Output the [x, y] coordinate of the center of the cell containing the given text.  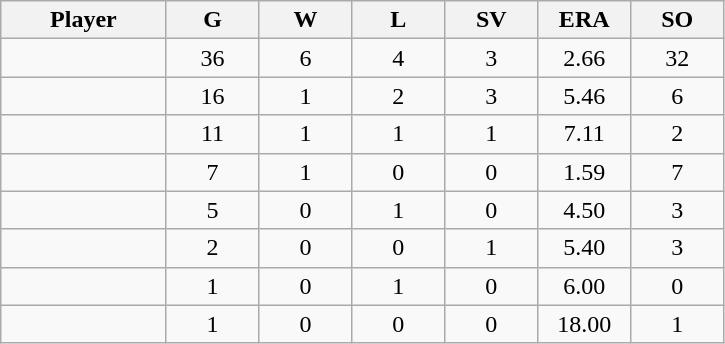
36 [212, 58]
1.59 [584, 172]
16 [212, 96]
7.11 [584, 134]
SV [492, 20]
ERA [584, 20]
Player [84, 20]
G [212, 20]
32 [678, 58]
5.46 [584, 96]
11 [212, 134]
4.50 [584, 210]
W [306, 20]
18.00 [584, 324]
SO [678, 20]
L [398, 20]
5 [212, 210]
6.00 [584, 286]
2.66 [584, 58]
5.40 [584, 248]
4 [398, 58]
